Output the [X, Y] coordinate of the center of the cell containing the given text.  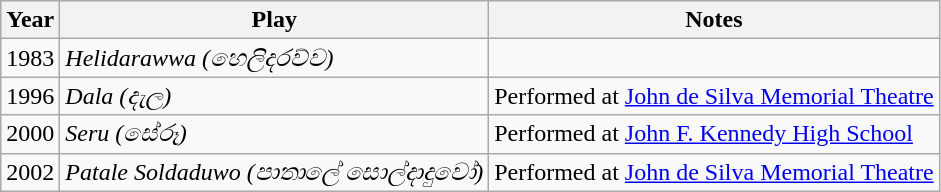
2000 [30, 134]
Dala (දැල) [274, 96]
Year [30, 20]
2002 [30, 172]
Patale Soldaduwo (පාතාලේ සොල්දාදුවෝ) [274, 172]
1983 [30, 58]
Performed at John F. Kennedy High School [714, 134]
Helidarawwa (හෙලිදරව්ව) [274, 58]
Notes [714, 20]
1996 [30, 96]
Play [274, 20]
Seru (සේරූ) [274, 134]
